Capture the cell that displays the provided text and extract its [x, y] central coordinate. 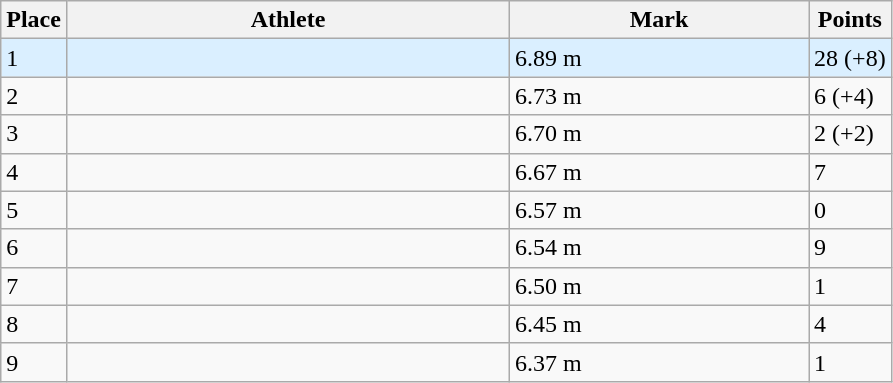
6.54 m [660, 248]
6.45 m [660, 324]
6.57 m [660, 210]
Mark [660, 20]
6 [34, 248]
Place [34, 20]
6.67 m [660, 172]
6.37 m [660, 362]
6.73 m [660, 96]
2 (+2) [850, 134]
6.70 m [660, 134]
2 [34, 96]
3 [34, 134]
8 [34, 324]
5 [34, 210]
6.50 m [660, 286]
28 (+8) [850, 58]
Points [850, 20]
0 [850, 210]
6.89 m [660, 58]
Athlete [288, 20]
6 (+4) [850, 96]
